Provide the (X, Y) coordinate of the cell's center where the given text is located.  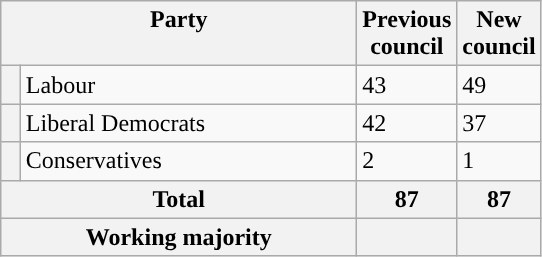
1 (499, 161)
2 (407, 161)
49 (499, 85)
Previous council (407, 34)
37 (499, 123)
Labour (188, 85)
Total (179, 199)
New council (499, 34)
Working majority (179, 237)
42 (407, 123)
Conservatives (188, 161)
43 (407, 85)
Liberal Democrats (188, 123)
Party (179, 34)
